Pinpoint the cell where the given text exists, returning its (x, y) midpoint coordinate. 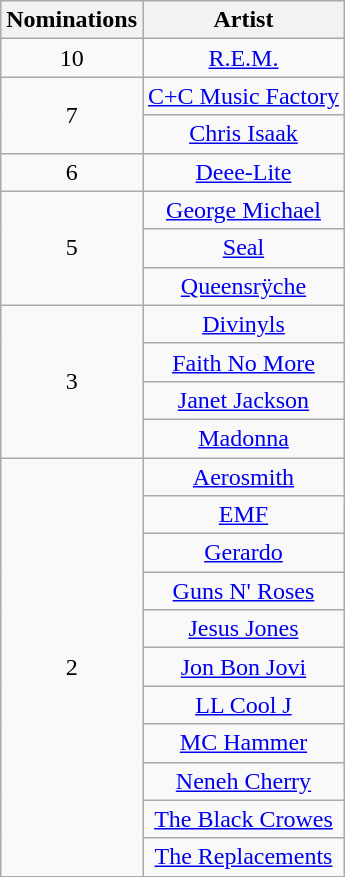
R.E.M. (243, 58)
George Michael (243, 210)
Queensrÿche (243, 286)
Gerardo (243, 553)
10 (72, 58)
Guns N' Roses (243, 591)
Divinyls (243, 324)
7 (72, 115)
Chris Isaak (243, 134)
Aerosmith (243, 477)
6 (72, 172)
Jon Bon Jovi (243, 667)
LL Cool J (243, 705)
EMF (243, 515)
Faith No More (243, 362)
Jesus Jones (243, 629)
3 (72, 381)
Nominations (72, 20)
MC Hammer (243, 743)
Janet Jackson (243, 400)
5 (72, 248)
Neneh Cherry (243, 781)
Deee-Lite (243, 172)
The Black Crowes (243, 819)
2 (72, 668)
Artist (243, 20)
C+C Music Factory (243, 96)
Madonna (243, 438)
The Replacements (243, 857)
Seal (243, 248)
